Scan for the cell matching the given text and deliver its [X, Y] coordinate at center. 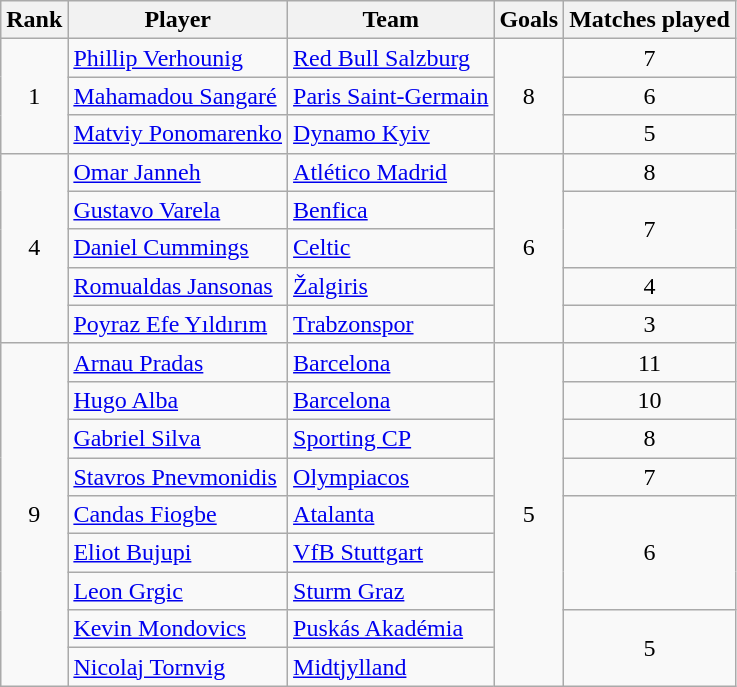
Benfica [391, 210]
Stavros Pnevmonidis [178, 477]
Hugo Alba [178, 400]
Matviy Ponomarenko [178, 134]
Daniel Cummings [178, 248]
Player [178, 20]
Matches played [650, 20]
Team [391, 20]
Sporting CP [391, 438]
Goals [529, 20]
Arnau Pradas [178, 362]
Žalgiris [391, 286]
Atlético Madrid [391, 172]
3 [650, 324]
Leon Grgic [178, 591]
Romualdas Jansonas [178, 286]
Nicolaj Tornvig [178, 667]
Gustavo Varela [178, 210]
1 [34, 96]
9 [34, 514]
Phillip Verhounig [178, 58]
Olympiacos [391, 477]
Puskás Akadémia [391, 629]
Mahamadou Sangaré [178, 96]
Celtic [391, 248]
Trabzonspor [391, 324]
Gabriel Silva [178, 438]
Paris Saint-Germain [391, 96]
VfB Stuttgart [391, 553]
Omar Janneh [178, 172]
Poyraz Efe Yıldırım [178, 324]
Sturm Graz [391, 591]
Candas Fiogbe [178, 515]
Red Bull Salzburg [391, 58]
Dynamo Kyiv [391, 134]
Kevin Mondovics [178, 629]
Rank [34, 20]
10 [650, 400]
Eliot Bujupi [178, 553]
Midtjylland [391, 667]
Atalanta [391, 515]
11 [650, 362]
